Determine the [X, Y] coordinate at the center of the cell enclosing the given text.  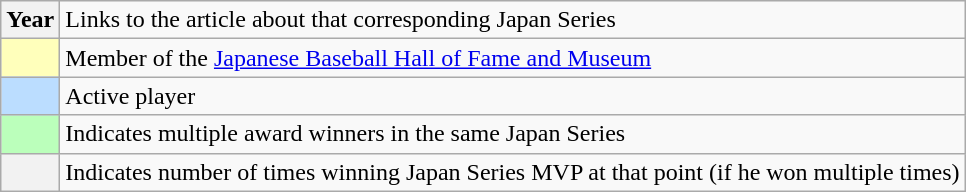
Active player [512, 96]
Indicates multiple award winners in the same Japan Series [512, 134]
Member of the Japanese Baseball Hall of Fame and Museum [512, 58]
Links to the article about that corresponding Japan Series [512, 20]
Year [30, 20]
Indicates number of times winning Japan Series MVP at that point (if he won multiple times) [512, 172]
